Return (x, y) of the center of cell containing provided text 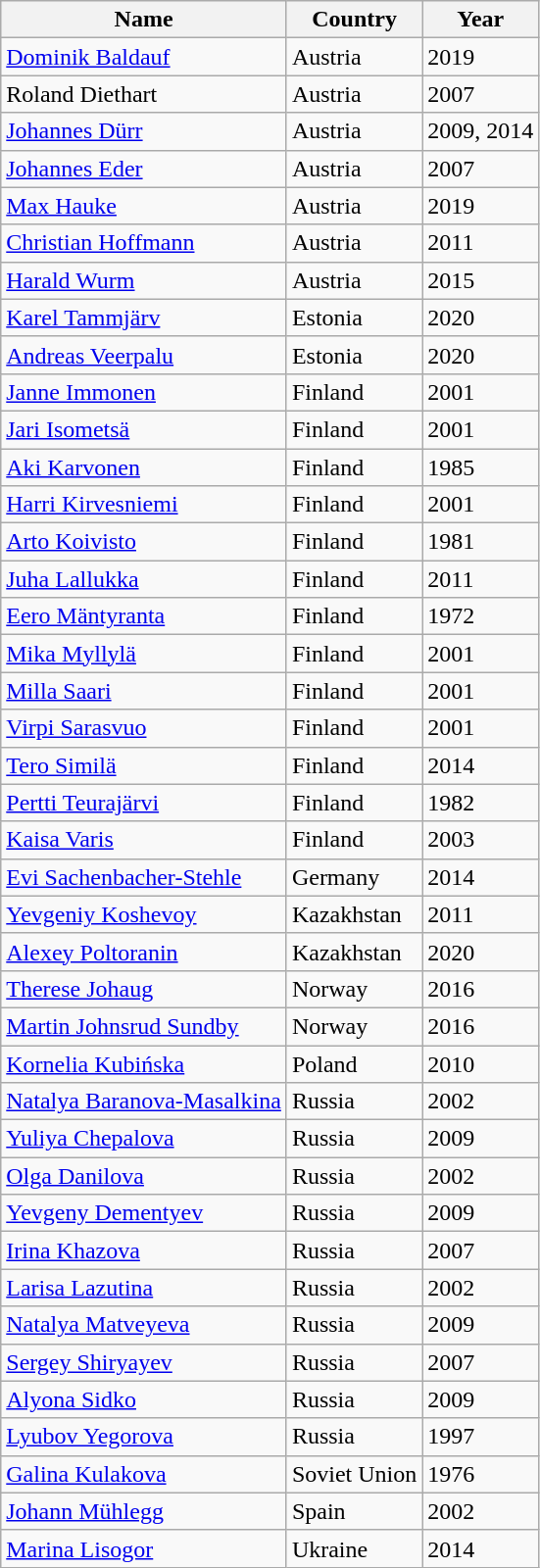
Roland Diethart (144, 94)
Janne Immonen (144, 392)
Max Hauke (144, 206)
Name (144, 20)
Spain (354, 1511)
Martin Johnsrud Sundby (144, 1026)
1976 (480, 1474)
Lyubov Yegorova (144, 1437)
Tero Similä (144, 765)
Natalya Matveyeva (144, 1325)
Ukraine (354, 1548)
2009, 2014 (480, 131)
Kornelia Kubińska (144, 1063)
2003 (480, 840)
Olga Danilova (144, 1176)
Mika Myllylä (144, 654)
Christian Hoffmann (144, 243)
1981 (480, 542)
Galina Kulakova (144, 1474)
Germany (354, 877)
Sergey Shiryayev (144, 1362)
Marina Lisogor (144, 1548)
Yevgeniy Koshevoy (144, 914)
1972 (480, 616)
Virpi Sarasvuo (144, 728)
Irina Khazova (144, 1250)
1985 (480, 467)
Johann Mühlegg (144, 1511)
Natalya Baranova-Masalkina (144, 1102)
2010 (480, 1063)
Johannes Eder (144, 169)
Yevgeny Dementyev (144, 1213)
Andreas Veerpalu (144, 355)
Pertti Teurajärvi (144, 803)
Kaisa Varis (144, 840)
Alyona Sidko (144, 1399)
Johannes Dürr (144, 131)
Juha Lallukka (144, 579)
Dominik Baldauf (144, 57)
Eero Mäntyranta (144, 616)
Harald Wurm (144, 280)
Country (354, 20)
Therese Johaug (144, 989)
Jari Isometsä (144, 429)
Alexey Poltoranin (144, 952)
Arto Koivisto (144, 542)
Year (480, 20)
Milla Saari (144, 691)
Aki Karvonen (144, 467)
Poland (354, 1063)
Larisa Lazutina (144, 1288)
1997 (480, 1437)
Harri Kirvesniemi (144, 505)
Evi Sachenbacher-Stehle (144, 877)
Yuliya Chepalova (144, 1139)
Karel Tammjärv (144, 318)
2015 (480, 280)
Soviet Union (354, 1474)
1982 (480, 803)
